Determine the [X, Y] coordinate at the center of the cell enclosing the given text.  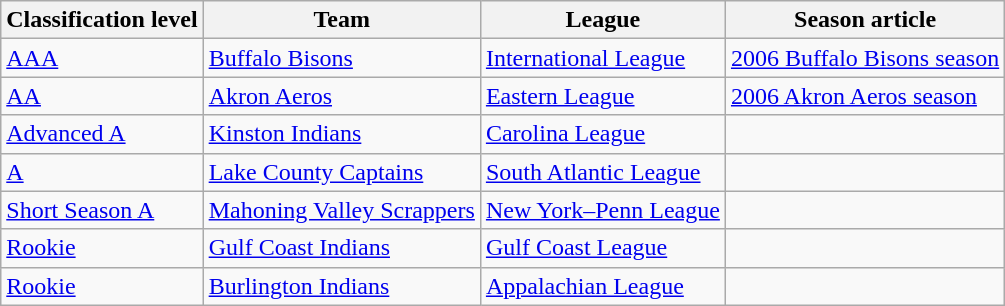
2006 Akron Aeros season [864, 96]
New York–Penn League [602, 210]
Akron Aeros [342, 96]
Season article [864, 20]
Burlington Indians [342, 286]
Eastern League [602, 96]
International League [602, 58]
League [602, 20]
Classification level [102, 20]
Kinston Indians [342, 134]
AA [102, 96]
Short Season A [102, 210]
Advanced A [102, 134]
Lake County Captains [342, 172]
Carolina League [602, 134]
Mahoning Valley Scrappers [342, 210]
2006 Buffalo Bisons season [864, 58]
AAA [102, 58]
A [102, 172]
Gulf Coast Indians [342, 248]
South Atlantic League [602, 172]
Team [342, 20]
Gulf Coast League [602, 248]
Buffalo Bisons [342, 58]
Appalachian League [602, 286]
